Provide the [x, y] coordinate of the cell's center where the given text is located.  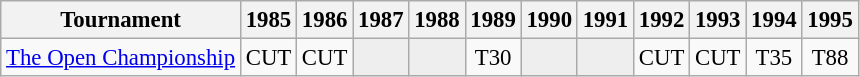
T30 [493, 58]
1989 [493, 20]
1990 [549, 20]
Tournament [121, 20]
1994 [774, 20]
1986 [325, 20]
1993 [718, 20]
1987 [381, 20]
1995 [830, 20]
The Open Championship [121, 58]
T35 [774, 58]
1985 [268, 20]
1992 [661, 20]
1988 [437, 20]
1991 [605, 20]
T88 [830, 58]
